Identify which cell holds the provided text, then report its (X, Y) central coordinate. 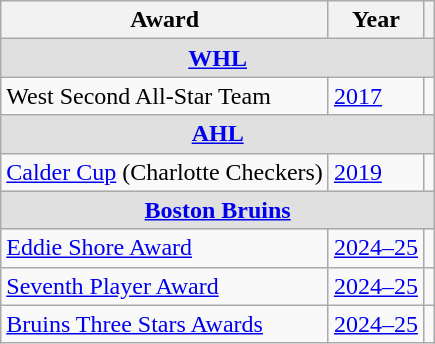
West Second All-Star Team (165, 96)
AHL (218, 134)
Eddie Shore Award (165, 248)
2017 (376, 96)
WHL (218, 58)
Calder Cup (Charlotte Checkers) (165, 172)
Year (376, 20)
Award (165, 20)
Boston Bruins (218, 210)
Seventh Player Award (165, 286)
Bruins Three Stars Awards (165, 324)
2019 (376, 172)
